Find where the given text appears and provide that cell's center as (X, Y) coordinate. 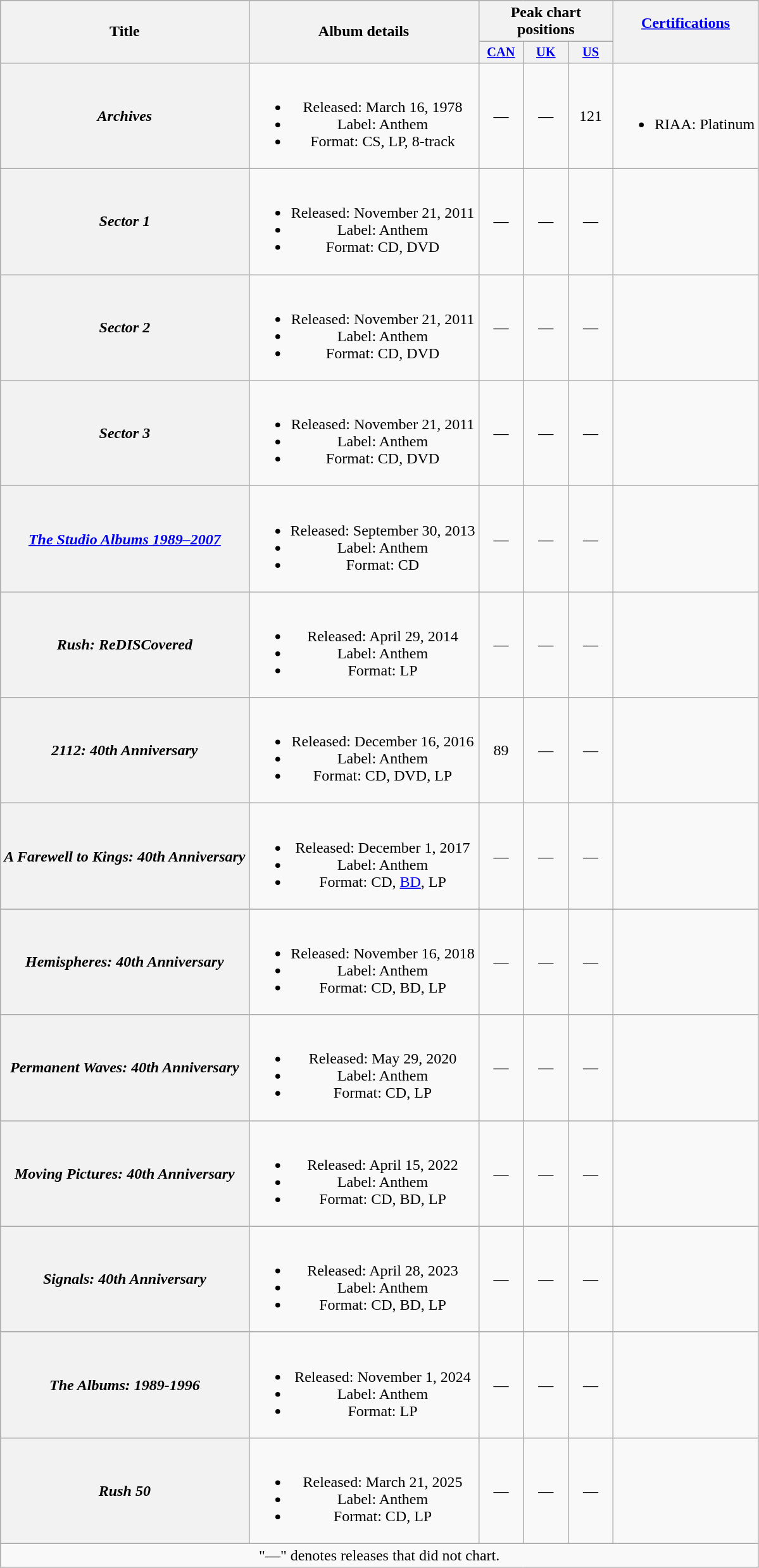
Signals: 40th Anniversary (125, 1279)
Sector 1 (125, 222)
The Albums: 1989-1996 (125, 1385)
89 (501, 751)
Released: April 15, 2022Label: AnthemFormat: CD, BD, LP (363, 1174)
Released: September 30, 2013Label: AnthemFormat: CD (363, 539)
Rush: ReDISCovered (125, 644)
Released: December 1, 2017Label: AnthemFormat: CD, BD, LP (363, 856)
Peak chart positions (546, 22)
Released: March 21, 2025Label: AnthemFormat: CD, LP (363, 1490)
The Studio Albums 1989–2007 (125, 539)
A Farewell to Kings: 40th Anniversary (125, 856)
Rush 50 (125, 1490)
CAN (501, 53)
Sector 3 (125, 433)
RIAA: Platinum (686, 115)
Moving Pictures: 40th Anniversary (125, 1174)
121 (591, 115)
2112: 40th Anniversary (125, 751)
Hemispheres: 40th Anniversary (125, 962)
Released: December 16, 2016Label: AnthemFormat: CD, DVD, LP (363, 751)
Released: November 1, 2024Label: AnthemFormat: LP (363, 1385)
Released: April 29, 2014Label: AnthemFormat: LP (363, 644)
US (591, 53)
Sector 2 (125, 328)
Permanent Waves: 40th Anniversary (125, 1067)
Title (125, 32)
Released: November 16, 2018Label: AnthemFormat: CD, BD, LP (363, 962)
Archives (125, 115)
Album details (363, 32)
UK (546, 53)
"—" denotes releases that did not chart. (380, 1555)
Certifications (686, 32)
Released: March 16, 1978Label: AnthemFormat: CS, LP, 8-track (363, 115)
Released: April 28, 2023Label: AnthemFormat: CD, BD, LP (363, 1279)
Released: May 29, 2020Label: AnthemFormat: CD, LP (363, 1067)
